From the cell containing the given text, extract its center point as (X, Y) coordinate. 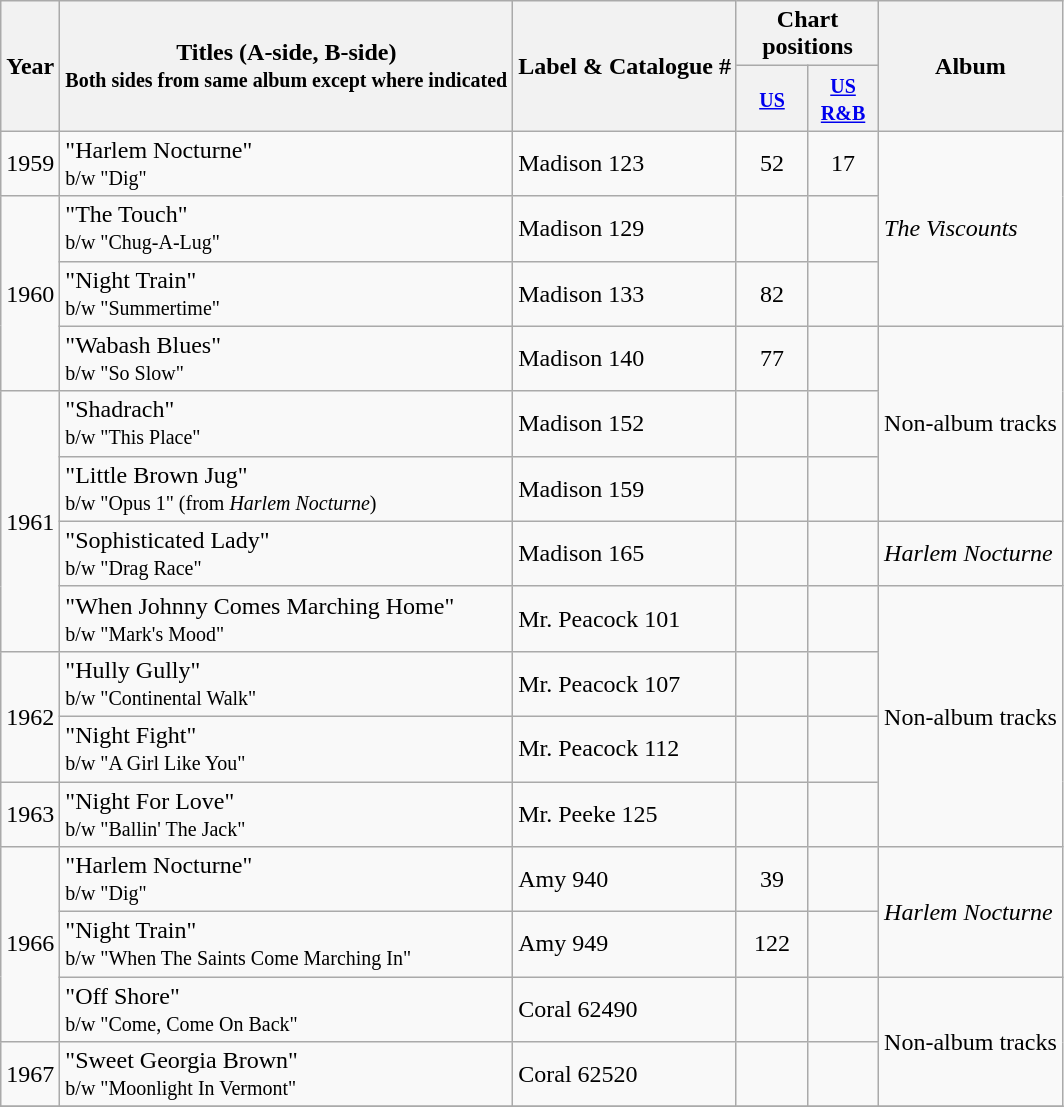
Madison 159 (625, 488)
"Little Brown Jug"b/w "Opus 1" (from Harlem Nocturne) (286, 488)
1961 (30, 521)
Madison 165 (625, 554)
Mr. Peacock 101 (625, 618)
Madison 123 (625, 164)
Coral 62490 (625, 1010)
Mr. Peacock 112 (625, 748)
1959 (30, 164)
US (772, 98)
1963 (30, 814)
17 (844, 164)
39 (772, 880)
"The Touch"b/w "Chug-A-Lug" (286, 228)
52 (772, 164)
"Sophisticated Lady"b/w "Drag Race" (286, 554)
Album (971, 66)
1960 (30, 294)
"Sweet Georgia Brown"b/w "Moonlight In Vermont" (286, 1074)
1962 (30, 716)
"Night Fight"b/w "A Girl Like You" (286, 748)
Amy 940 (625, 880)
"Wabash Blues"b/w "So Slow" (286, 358)
Madison 129 (625, 228)
"Off Shore"b/w "Come, Come On Back" (286, 1010)
Label & Catalogue # (625, 66)
"Hully Gully"b/w "Continental Walk" (286, 684)
"Night For Love"b/w "Ballin' The Jack" (286, 814)
122 (772, 944)
"Night Train"b/w "When The Saints Come Marching In" (286, 944)
Coral 62520 (625, 1074)
Madison 140 (625, 358)
77 (772, 358)
Madison 133 (625, 294)
Mr. Peeke 125 (625, 814)
"When Johnny Comes Marching Home"b/w "Mark's Mood" (286, 618)
Madison 152 (625, 424)
"Night Train"b/w "Summertime" (286, 294)
Mr. Peacock 107 (625, 684)
Chart positions (807, 34)
Titles (A-side, B-side)Both sides from same album except where indicated (286, 66)
US R&B (844, 98)
"Shadrach"b/w "This Place" (286, 424)
The Viscounts (971, 228)
82 (772, 294)
1966 (30, 944)
1967 (30, 1074)
Year (30, 66)
Amy 949 (625, 944)
